Detect which cell encompasses the target text, then output its (x, y) center coordinate. 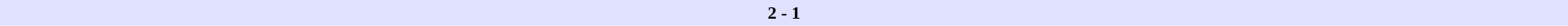
2 - 1 (784, 13)
